Find where the given text appears and provide that cell's center as [X, Y] coordinate. 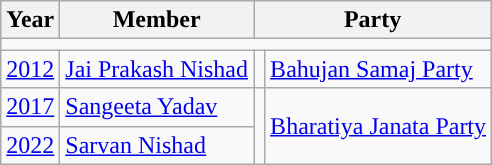
Member [157, 20]
2017 [30, 107]
2012 [30, 69]
Bahujan Samaj Party [378, 69]
Bharatiya Janata Party [378, 126]
Jai Prakash Nishad [157, 69]
Sarvan Nishad [157, 145]
Year [30, 20]
Sangeeta Yadav [157, 107]
2022 [30, 145]
Party [373, 20]
